Search for the cell housing the specified text and yield its [x, y] center coordinate. 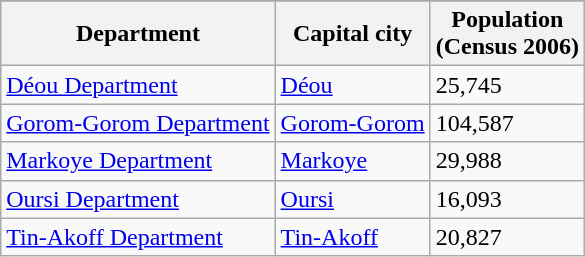
25,745 [507, 85]
Tin-Akoff [352, 237]
Gorom-Gorom [352, 123]
Oursi Department [138, 199]
Déou [352, 85]
20,827 [507, 237]
Tin-Akoff Department [138, 237]
Gorom-Gorom Department [138, 123]
Population (Census 2006) [507, 34]
104,587 [507, 123]
Markoye [352, 161]
Déou Department [138, 85]
29,988 [507, 161]
Markoye Department [138, 161]
Department [138, 34]
Capital city [352, 34]
16,093 [507, 199]
Oursi [352, 199]
